From the cell containing the given text, extract its center point as (X, Y) coordinate. 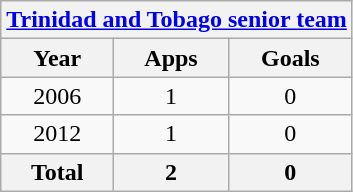
Trinidad and Tobago senior team (177, 20)
Total (58, 172)
2006 (58, 96)
Year (58, 58)
Goals (290, 58)
Apps (172, 58)
2012 (58, 134)
2 (172, 172)
